Output the (X, Y) coordinate of the center of the cell containing the given text.  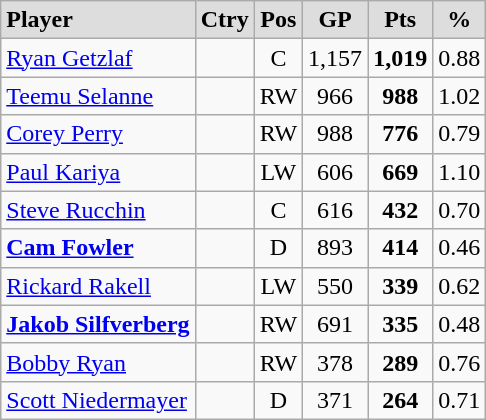
1.02 (460, 96)
0.62 (460, 286)
0.79 (460, 134)
Jakob Silfverberg (98, 324)
Cam Fowler (98, 248)
893 (336, 248)
966 (336, 96)
1.10 (460, 172)
Pos (278, 20)
Scott Niedermayer (98, 400)
Pts (400, 20)
0.76 (460, 362)
Rickard Rakell (98, 286)
606 (336, 172)
669 (400, 172)
Player (98, 20)
Bobby Ryan (98, 362)
Corey Perry (98, 134)
550 (336, 286)
1,019 (400, 58)
0.46 (460, 248)
GP (336, 20)
264 (400, 400)
776 (400, 134)
0.88 (460, 58)
335 (400, 324)
616 (336, 210)
Paul Kariya (98, 172)
289 (400, 362)
Teemu Selanne (98, 96)
378 (336, 362)
Ryan Getzlaf (98, 58)
339 (400, 286)
0.70 (460, 210)
432 (400, 210)
371 (336, 400)
0.48 (460, 324)
Steve Rucchin (98, 210)
% (460, 20)
Ctry (224, 20)
414 (400, 248)
1,157 (336, 58)
691 (336, 324)
0.71 (460, 400)
